Provide the (X, Y) coordinate of the cell's center where the given text is located.  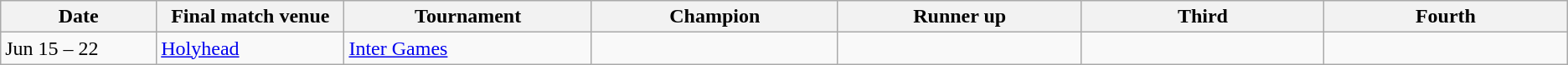
Jun 15 – 22 (79, 48)
Holyhead (250, 48)
Final match venue (250, 17)
Inter Games (467, 48)
Date (79, 17)
Runner up (960, 17)
Third (1203, 17)
Tournament (467, 17)
Fourth (1446, 17)
Champion (714, 17)
